Return the (x, y) coordinate for the center point of the cell that contains the specified text.  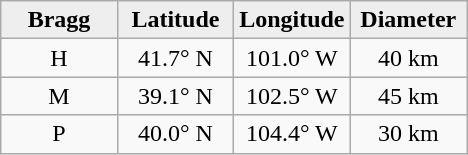
101.0° W (292, 58)
39.1° N (175, 96)
Latitude (175, 20)
P (59, 134)
104.4° W (292, 134)
40 km (408, 58)
45 km (408, 96)
Diameter (408, 20)
30 km (408, 134)
M (59, 96)
102.5° W (292, 96)
Longitude (292, 20)
41.7° N (175, 58)
40.0° N (175, 134)
H (59, 58)
Bragg (59, 20)
